Output the [x, y] coordinate of the center of the cell containing the given text.  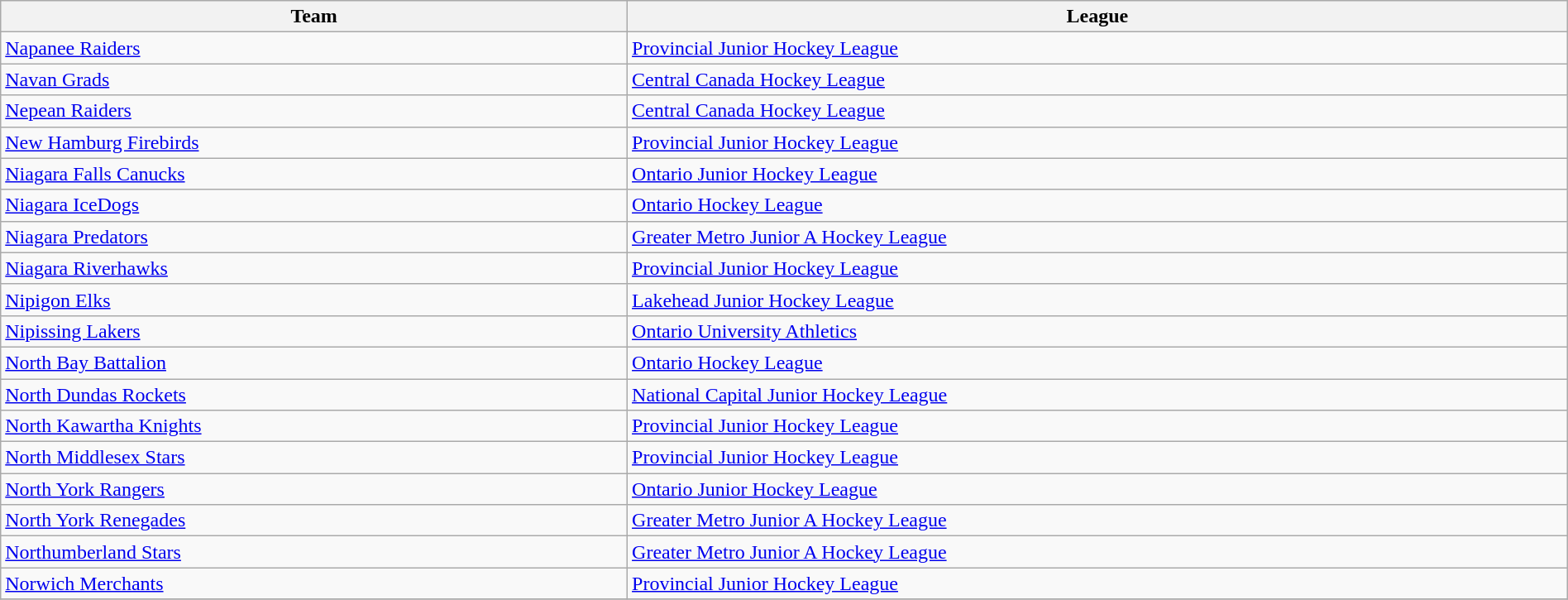
Lakehead Junior Hockey League [1098, 300]
Norwich Merchants [314, 583]
Niagara Riverhawks [314, 268]
North Middlesex Stars [314, 458]
North York Renegades [314, 521]
New Hamburg Firebirds [314, 142]
North Dundas Rockets [314, 395]
Nepean Raiders [314, 111]
Team [314, 17]
Napanee Raiders [314, 48]
Niagara IceDogs [314, 205]
League [1098, 17]
National Capital Junior Hockey League [1098, 395]
Northumberland Stars [314, 552]
Niagara Predators [314, 237]
Ontario University Athletics [1098, 331]
North Kawartha Knights [314, 426]
North Bay Battalion [314, 362]
Navan Grads [314, 79]
Nipissing Lakers [314, 331]
Nipigon Elks [314, 300]
North York Rangers [314, 489]
Niagara Falls Canucks [314, 174]
